Locate the cell with the specified text and output its (X, Y) center coordinate. 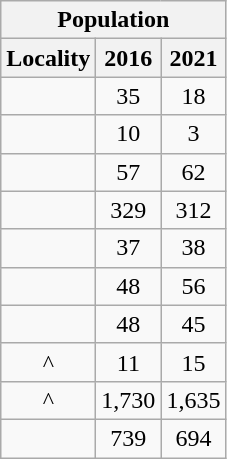
1,730 (128, 400)
2016 (128, 58)
45 (194, 324)
739 (128, 438)
Locality (48, 58)
2021 (194, 58)
312 (194, 210)
38 (194, 248)
1,635 (194, 400)
Population (114, 20)
57 (128, 172)
18 (194, 96)
35 (128, 96)
15 (194, 362)
10 (128, 134)
37 (128, 248)
62 (194, 172)
694 (194, 438)
11 (128, 362)
3 (194, 134)
329 (128, 210)
56 (194, 286)
